Scan for the cell matching the given text and deliver its (x, y) coordinate at center. 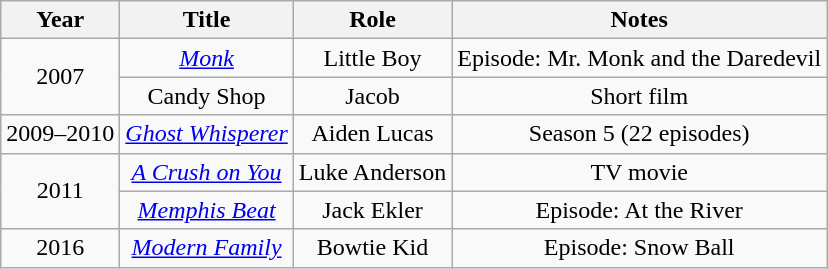
Modern Family (207, 248)
Episode: Snow Ball (640, 248)
2011 (60, 191)
Episode: At the River (640, 210)
Jack Ekler (372, 210)
Bowtie Kid (372, 248)
Notes (640, 20)
2009–2010 (60, 134)
Short film (640, 96)
Episode: Mr. Monk and the Daredevil (640, 58)
Role (372, 20)
Candy Shop (207, 96)
Year (60, 20)
Title (207, 20)
Little Boy (372, 58)
Luke Anderson (372, 172)
2016 (60, 248)
2007 (60, 77)
Season 5 (22 episodes) (640, 134)
A Crush on You (207, 172)
Jacob (372, 96)
Memphis Beat (207, 210)
Aiden Lucas (372, 134)
TV movie (640, 172)
Monk (207, 58)
Ghost Whisperer (207, 134)
